Scan for the cell matching the given text and deliver its [x, y] coordinate at center. 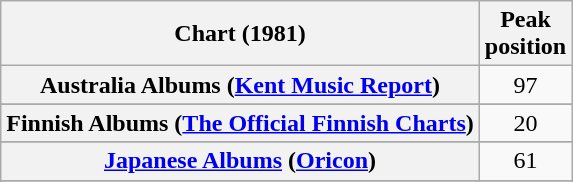
Japanese Albums (Oricon) [240, 161]
20 [525, 123]
61 [525, 161]
Peakposition [525, 34]
97 [525, 85]
Finnish Albums (The Official Finnish Charts) [240, 123]
Chart (1981) [240, 34]
Australia Albums (Kent Music Report) [240, 85]
